Capture the cell that displays the provided text and extract its [x, y] central coordinate. 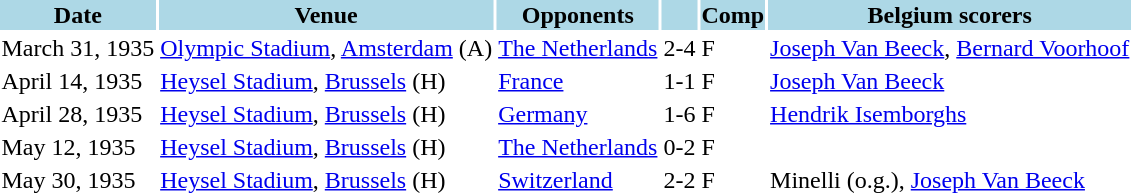
France [578, 81]
Joseph Van Beeck [950, 81]
Opponents [578, 15]
1-1 [680, 81]
Joseph Van Beeck, Bernard Voorhoof [950, 48]
Olympic Stadium, Amsterdam (A) [326, 48]
March 31, 1935 [78, 48]
1-6 [680, 114]
May 12, 1935 [78, 147]
0-2 [680, 147]
Belgium scorers [950, 15]
Venue [326, 15]
April 28, 1935 [78, 114]
2-4 [680, 48]
April 14, 1935 [78, 81]
Hendrik Isemborghs [950, 114]
Germany [578, 114]
Comp [733, 15]
Date [78, 15]
